Locate the cell with the specified text and output its [x, y] center coordinate. 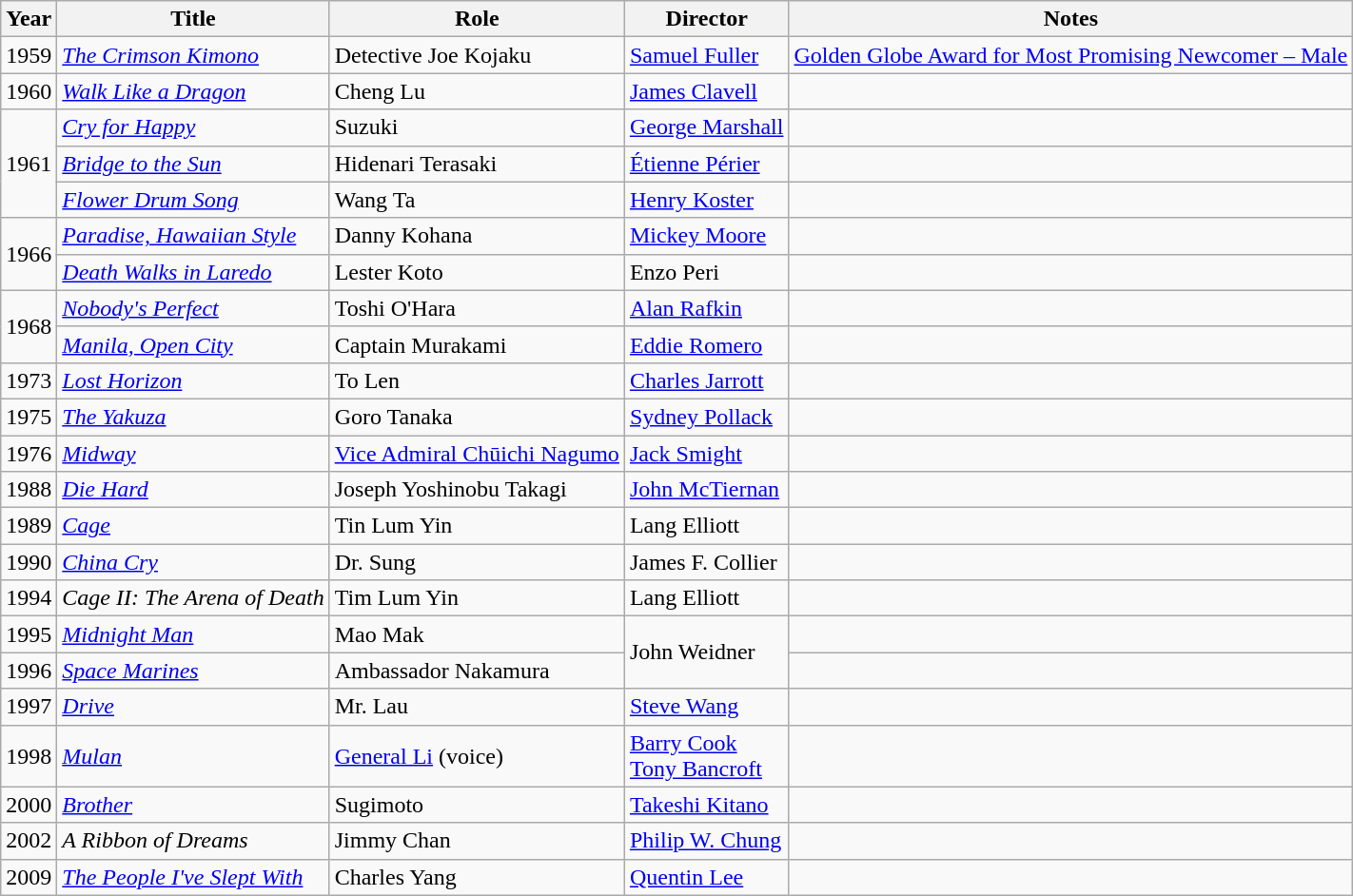
Flower Drum Song [193, 200]
1995 [29, 634]
Charles Jarrott [706, 380]
Paradise, Hawaiian Style [193, 236]
Barry CookTony Bancroft [706, 755]
Lester Koto [477, 272]
Goro Tanaka [477, 417]
The Yakuza [193, 417]
Toshi O'Hara [477, 308]
1990 [29, 562]
Brother [193, 805]
John Weidner [706, 653]
Étienne Périer [706, 164]
1966 [29, 254]
Cheng Lu [477, 91]
John McTiernan [706, 490]
Bridge to the Sun [193, 164]
Cage [193, 526]
Charles Yang [477, 877]
Dr. Sung [477, 562]
1994 [29, 598]
Takeshi Kitano [706, 805]
Eddie Romero [706, 344]
The People I've Slept With [193, 877]
George Marshall [706, 127]
Mickey Moore [706, 236]
1996 [29, 671]
Captain Murakami [477, 344]
The Crimson Kimono [193, 55]
Space Marines [193, 671]
Hidenari Terasaki [477, 164]
Death Walks in Laredo [193, 272]
Enzo Peri [706, 272]
Philip W. Chung [706, 841]
Suzuki [477, 127]
Wang Ta [477, 200]
A Ribbon of Dreams [193, 841]
Sugimoto [477, 805]
James F. Collier [706, 562]
Quentin Lee [706, 877]
Danny Kohana [477, 236]
Midway [193, 454]
1975 [29, 417]
Cry for Happy [193, 127]
1960 [29, 91]
Jimmy Chan [477, 841]
Notes [1071, 19]
Tim Lum Yin [477, 598]
Year [29, 19]
Title [193, 19]
Golden Globe Award for Most Promising Newcomer – Male [1071, 55]
Joseph Yoshinobu Takagi [477, 490]
Role [477, 19]
Nobody's Perfect [193, 308]
Vice Admiral Chūichi Nagumo [477, 454]
1961 [29, 164]
Detective Joe Kojaku [477, 55]
To Len [477, 380]
Mulan [193, 755]
1989 [29, 526]
2009 [29, 877]
Director [706, 19]
Tin Lum Yin [477, 526]
1976 [29, 454]
2002 [29, 841]
Jack Smight [706, 454]
Henry Koster [706, 200]
Sydney Pollack [706, 417]
Samuel Fuller [706, 55]
1959 [29, 55]
Die Hard [193, 490]
China Cry [193, 562]
Mao Mak [477, 634]
1998 [29, 755]
2000 [29, 805]
General Li (voice) [477, 755]
Manila, Open City [193, 344]
Mr. Lau [477, 707]
Cage II: The Arena of Death [193, 598]
Midnight Man [193, 634]
1973 [29, 380]
1997 [29, 707]
Walk Like a Dragon [193, 91]
Ambassador Nakamura [477, 671]
Alan Rafkin [706, 308]
James Clavell [706, 91]
Drive [193, 707]
Lost Horizon [193, 380]
1968 [29, 326]
1988 [29, 490]
Steve Wang [706, 707]
